For the text-containing cell, return its midpoint in [X, Y] coordinate format. 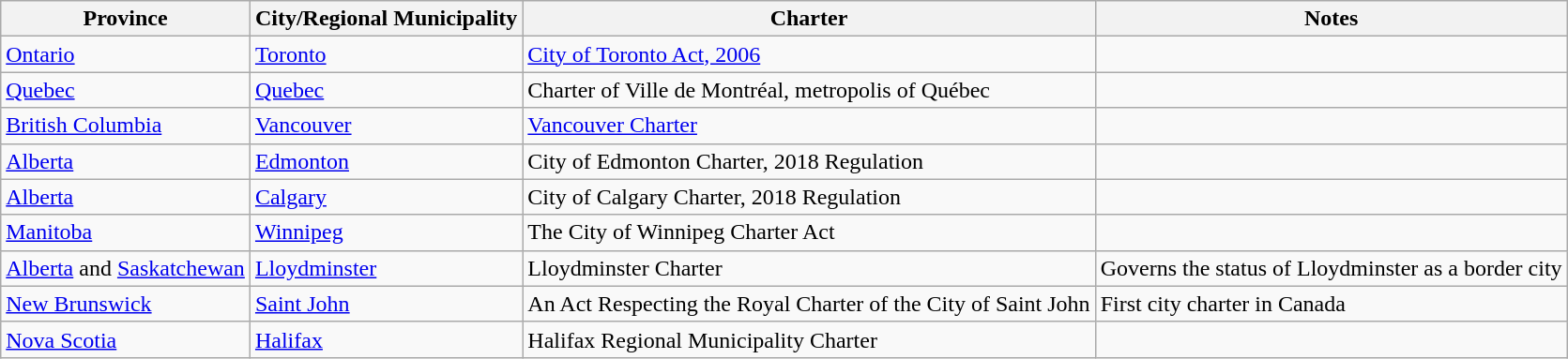
Calgary [386, 197]
An Act Respecting the Royal Charter of the City of Saint John [809, 304]
Toronto [386, 54]
Winnipeg [386, 232]
City of Toronto Act, 2006 [809, 54]
City/Regional Municipality [386, 19]
Charter [809, 19]
British Columbia [126, 126]
Saint John [386, 304]
New Brunswick [126, 304]
Notes [1331, 19]
First city charter in Canada [1331, 304]
The City of Winnipeg Charter Act [809, 232]
Lloydminster Charter [809, 268]
Province [126, 19]
Halifax [386, 339]
Edmonton [386, 161]
Lloydminster [386, 268]
Vancouver [386, 126]
Charter of Ville de Montréal, metropolis of Québec [809, 90]
Nova Scotia [126, 339]
Vancouver Charter [809, 126]
Ontario [126, 54]
Alberta and Saskatchewan [126, 268]
Halifax Regional Municipality Charter [809, 339]
City of Edmonton Charter, 2018 Regulation [809, 161]
Governs the status of Lloydminster as a border city [1331, 268]
City of Calgary Charter, 2018 Regulation [809, 197]
Manitoba [126, 232]
